Identify which cell holds the provided text, then report its [X, Y] central coordinate. 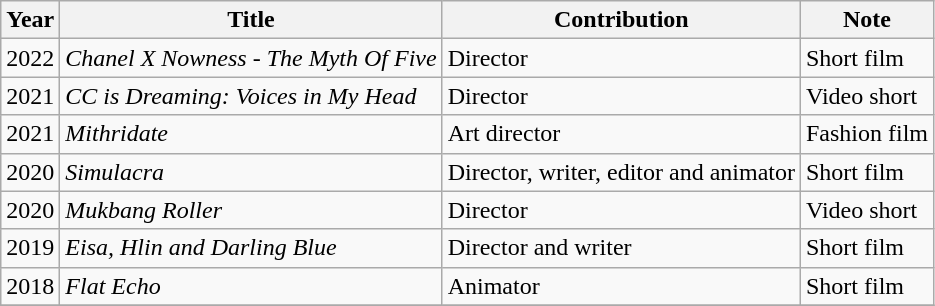
2022 [30, 58]
Mukbang Roller [251, 210]
Director and writer [621, 248]
Mithridate [251, 134]
Eisa, Hlin and Darling Blue [251, 248]
CC is Dreaming: Voices in My Head [251, 96]
Title [251, 20]
Director, writer, editor and animator [621, 172]
Note [866, 20]
2019 [30, 248]
Year [30, 20]
2018 [30, 286]
Fashion film [866, 134]
Art director [621, 134]
Chanel X Nowness - The Myth Of Five [251, 58]
Flat Echo [251, 286]
Simulacra [251, 172]
Animator [621, 286]
Contribution [621, 20]
